Return the (X, Y) coordinate for the center point of the cell that contains the specified text.  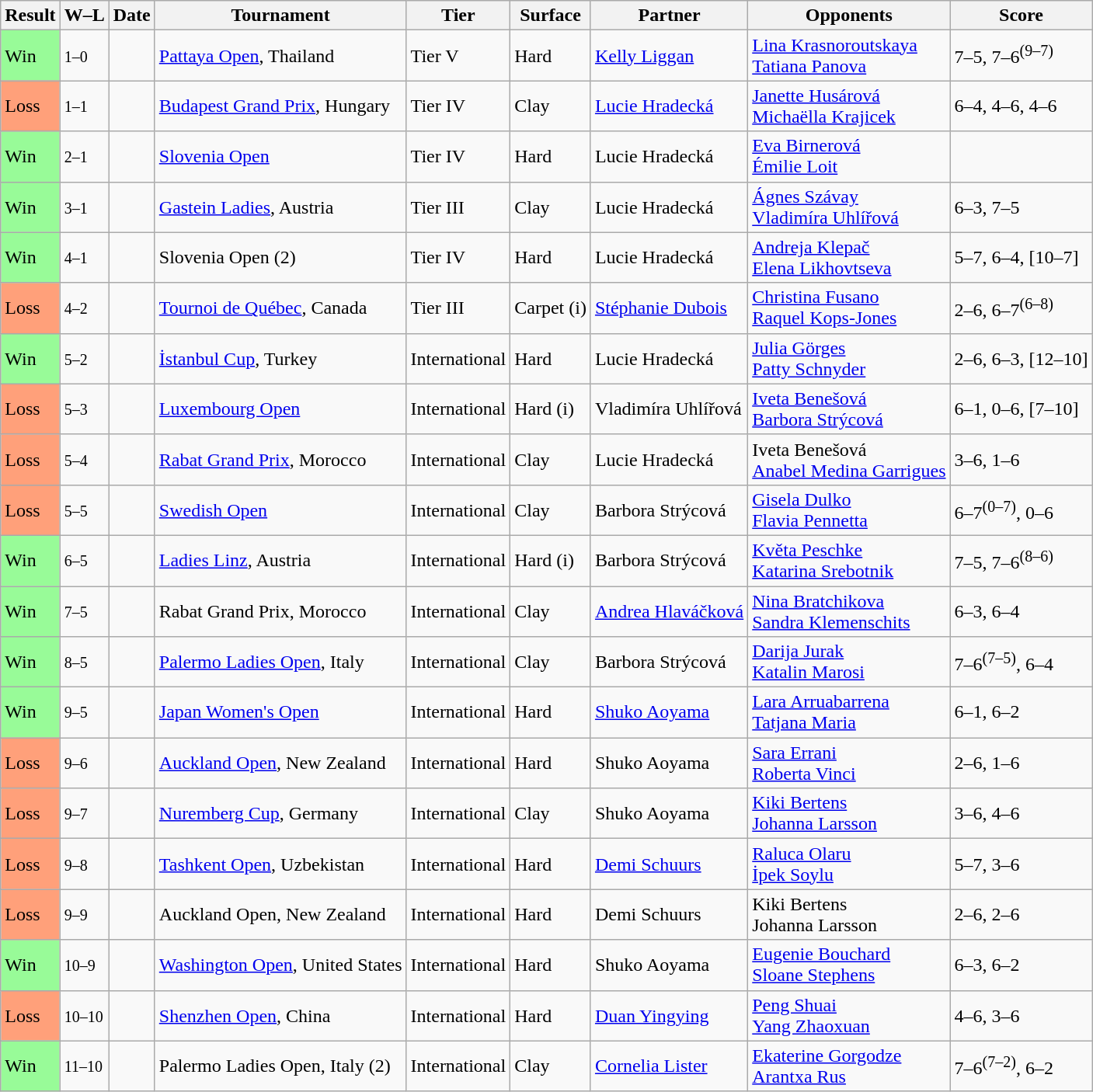
Nuremberg Cup, Germany (280, 814)
Eugenie Bouchard Sloane Stephens (849, 965)
6–4, 4–6, 4–6 (1021, 106)
Tier (458, 16)
Budapest Grand Prix, Hungary (280, 106)
6–7(0–7), 0–6 (1021, 509)
Partner (669, 16)
Tashkent Open, Uzbekistan (280, 864)
6–1, 0–6, [7–10] (1021, 409)
7–6(7–5), 6–4 (1021, 662)
Andrea Hlaváčková (669, 610)
Eva Birnerová Émilie Loit (849, 157)
Lina Krasnoroutskaya Tatiana Panova (849, 56)
5–3 (84, 409)
Duan Yingying (669, 1016)
Result (30, 16)
Julia Görges Patty Schnyder (849, 359)
Cornelia Lister (669, 1066)
Pattaya Open, Thailand (280, 56)
Palermo Ladies Open, Italy (2) (280, 1066)
Nina Bratchikova Sandra Klemenschits (849, 610)
Peng Shuai Yang Zhaoxuan (849, 1016)
5–7, 6–4, [10–7] (1021, 258)
Carpet (i) (551, 308)
Ágnes Szávay Vladimíra Uhlířová (849, 207)
2–1 (84, 157)
Raluca Olaru İpek Soylu (849, 864)
9–5 (84, 713)
6–1, 6–2 (1021, 713)
2–6, 6–7(6–8) (1021, 308)
Date (132, 16)
Janette Husárová Michaëlla Krajicek (849, 106)
1–1 (84, 106)
Palermo Ladies Open, Italy (280, 662)
Iveta Benešová Anabel Medina Garrigues (849, 460)
Tournament (280, 16)
4–1 (84, 258)
1–0 (84, 56)
9–9 (84, 915)
Washington Open, United States (280, 965)
6–3, 7–5 (1021, 207)
7–5, 7–6(9–7) (1021, 56)
Květa Peschke Katarina Srebotnik (849, 561)
2–6, 1–6 (1021, 763)
Vladimíra Uhlířová (669, 409)
10–9 (84, 965)
Iveta Benešová Barbora Strýcová (849, 409)
Score (1021, 16)
3–1 (84, 207)
Tier V (458, 56)
10–10 (84, 1016)
Slovenia Open (280, 157)
3–6, 1–6 (1021, 460)
6–5 (84, 561)
5–4 (84, 460)
Sara Errani Roberta Vinci (849, 763)
Swedish Open (280, 509)
Christina Fusano Raquel Kops-Jones (849, 308)
Stéphanie Dubois (669, 308)
2–6, 6–3, [12–10] (1021, 359)
5–7, 3–6 (1021, 864)
Japan Women's Open (280, 713)
5–2 (84, 359)
Ekaterine Gorgodze Arantxa Rus (849, 1066)
9–8 (84, 864)
8–5 (84, 662)
Lara Arruabarrena Tatjana Maria (849, 713)
W–L (84, 16)
7–5 (84, 610)
Surface (551, 16)
6–3, 6–2 (1021, 965)
7–5, 7–6(8–6) (1021, 561)
11–10 (84, 1066)
Shenzhen Open, China (280, 1016)
3–6, 4–6 (1021, 814)
9–6 (84, 763)
Ladies Linz, Austria (280, 561)
Andreja Klepač Elena Likhovtseva (849, 258)
Luxembourg Open (280, 409)
Gisela Dulko Flavia Pennetta (849, 509)
Darija Jurak Katalin Marosi (849, 662)
6–3, 6–4 (1021, 610)
5–5 (84, 509)
7–6(7–2), 6–2 (1021, 1066)
Gastein Ladies, Austria (280, 207)
İstanbul Cup, Turkey (280, 359)
4–6, 3–6 (1021, 1016)
9–7 (84, 814)
Slovenia Open (2) (280, 258)
4–2 (84, 308)
Kelly Liggan (669, 56)
Opponents (849, 16)
Tournoi de Québec, Canada (280, 308)
2–6, 2–6 (1021, 915)
